Pinpoint the cell where the given text exists, returning its [X, Y] midpoint coordinate. 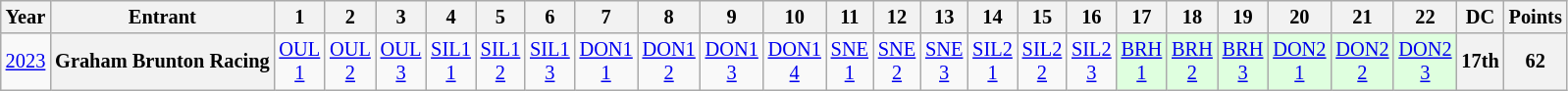
DON14 [795, 62]
20 [1299, 17]
13 [944, 17]
7 [606, 17]
Year [26, 17]
18 [1192, 17]
SIL23 [1091, 62]
1 [300, 17]
10 [795, 17]
DON21 [1299, 62]
BRH1 [1142, 62]
SIL13 [549, 62]
SIL22 [1042, 62]
62 [1536, 62]
Graham Brunton Racing [162, 62]
OUL3 [401, 62]
SIL21 [992, 62]
9 [732, 17]
SNE2 [897, 62]
17 [1142, 17]
DON22 [1362, 62]
4 [450, 17]
6 [549, 17]
15 [1042, 17]
17th [1480, 62]
16 [1091, 17]
DON13 [732, 62]
12 [897, 17]
2023 [26, 62]
8 [669, 17]
Entrant [162, 17]
DON12 [669, 62]
SIL12 [500, 62]
SIL11 [450, 62]
DC [1480, 17]
BRH2 [1192, 62]
Points [1536, 17]
21 [1362, 17]
DON11 [606, 62]
OUL1 [300, 62]
11 [850, 17]
SNE1 [850, 62]
19 [1243, 17]
3 [401, 17]
OUL2 [350, 62]
2 [350, 17]
22 [1425, 17]
5 [500, 17]
14 [992, 17]
SNE3 [944, 62]
DON23 [1425, 62]
BRH3 [1243, 62]
